Capture the cell that displays the provided text and extract its [X, Y] central coordinate. 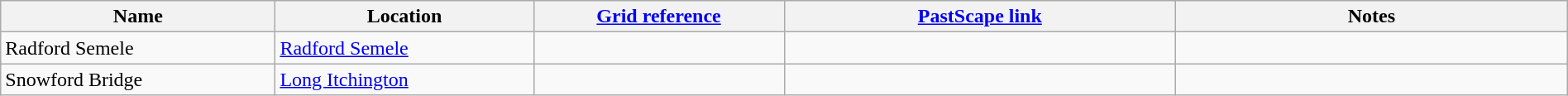
Snowford Bridge [138, 79]
Location [404, 17]
Notes [1372, 17]
PastScape link [980, 17]
Name [138, 17]
Long Itchington [404, 79]
Grid reference [658, 17]
